Return the [X, Y] coordinate for the center point of the cell that contains the specified text.  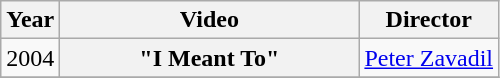
Director [429, 20]
Year [30, 20]
Peter Zavadil [429, 58]
Video [210, 20]
"I Meant To" [210, 58]
2004 [30, 58]
